Capture the cell that displays the provided text and extract its [X, Y] central coordinate. 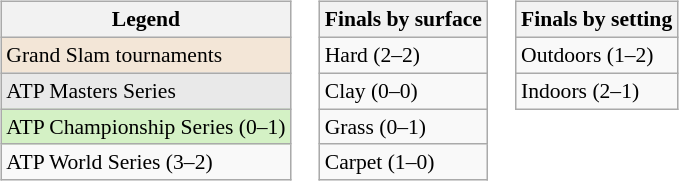
Finals by surface [404, 20]
Grand Slam tournaments [146, 55]
Outdoors (1–2) [596, 55]
ATP Masters Series [146, 91]
ATP World Series (3–2) [146, 162]
Carpet (1–0) [404, 162]
Indoors (2–1) [596, 91]
Clay (0–0) [404, 91]
ATP Championship Series (0–1) [146, 127]
Hard (2–2) [404, 55]
Finals by setting [596, 20]
Legend [146, 20]
Grass (0–1) [404, 127]
